Return [x, y] of the center of cell containing provided text 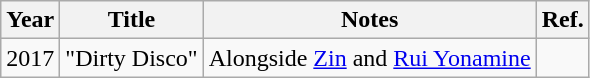
Notes [370, 20]
Title [132, 20]
"Dirty Disco" [132, 58]
2017 [30, 58]
Ref. [562, 20]
Alongside Zin and Rui Yonamine [370, 58]
Year [30, 20]
